For the text-containing cell, return its midpoint in [x, y] coordinate format. 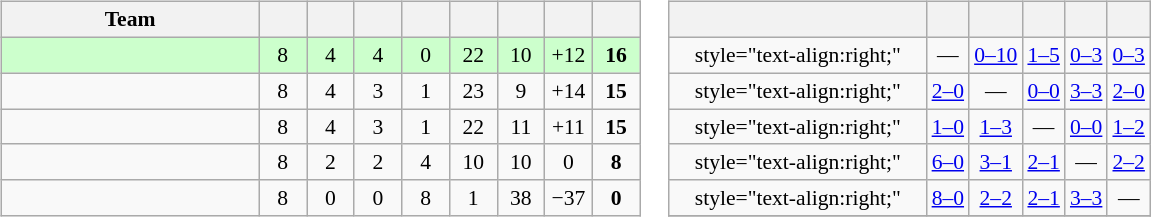
38 [521, 198]
16 [616, 55]
6–0 [948, 162]
3–1 [996, 162]
+14 [569, 91]
1–5 [1044, 55]
9 [521, 91]
1–0 [948, 127]
23 [473, 91]
11 [521, 127]
+12 [569, 55]
Team [130, 20]
1–3 [996, 127]
1–2 [1128, 127]
+11 [569, 127]
−37 [569, 198]
0–10 [996, 55]
8–0 [948, 198]
